Return the [X, Y] coordinate for the center point of the cell that contains the specified text.  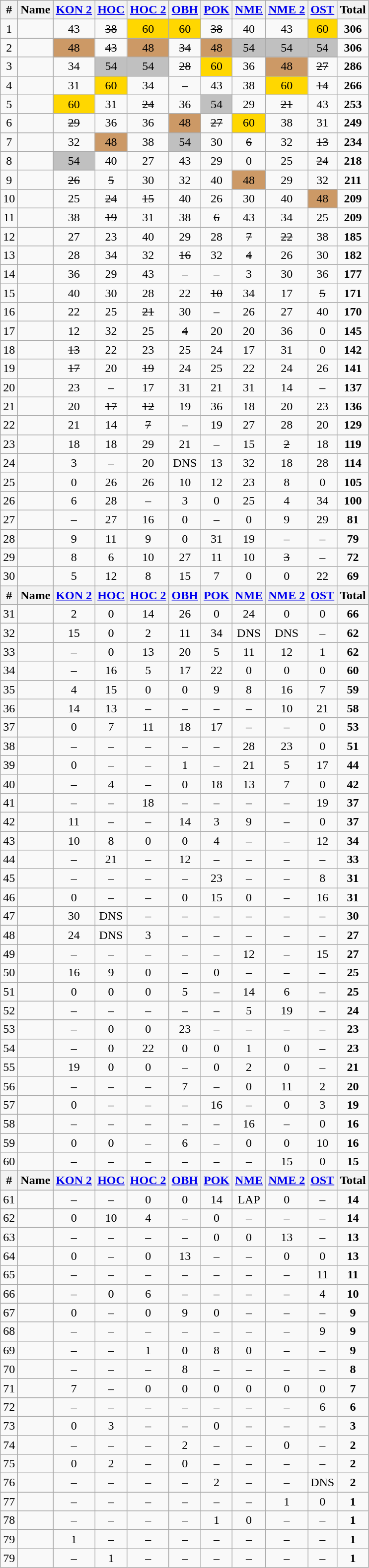
76 [9, 1483]
136 [353, 406]
61 [9, 1199]
75 [9, 1464]
234 [353, 142]
100 [353, 501]
41 [9, 803]
141 [353, 369]
47 [9, 916]
45 [9, 878]
266 [353, 85]
39 [9, 765]
55 [9, 1067]
129 [353, 425]
70 [9, 1369]
142 [353, 350]
253 [353, 104]
63 [9, 1237]
71 [9, 1388]
211 [353, 180]
78 [9, 1520]
77 [9, 1502]
114 [353, 463]
49 [9, 954]
68 [9, 1331]
46 [9, 897]
171 [353, 293]
218 [353, 161]
73 [9, 1426]
119 [353, 444]
286 [353, 66]
182 [353, 255]
52 [9, 1010]
177 [353, 274]
249 [353, 123]
170 [353, 312]
137 [353, 387]
57 [9, 1105]
35 [9, 690]
56 [9, 1086]
65 [9, 1275]
81 [353, 519]
LAP [249, 1199]
105 [353, 482]
185 [353, 237]
74 [9, 1445]
50 [9, 973]
145 [353, 331]
67 [9, 1313]
64 [9, 1256]
